Return the [x, y] coordinate for the center point of the cell that contains the specified text.  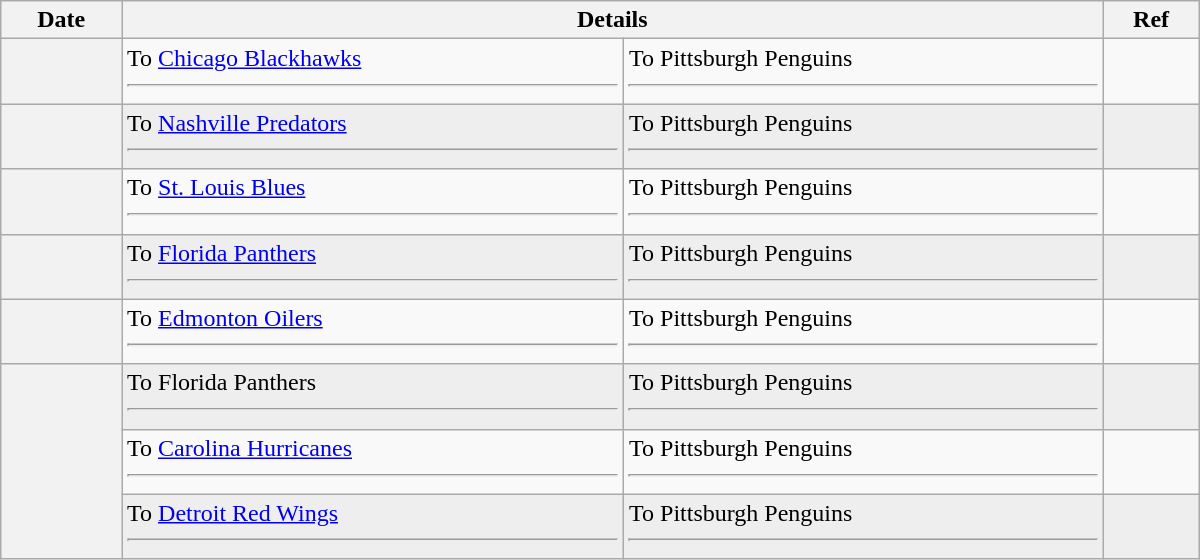
Date [62, 20]
To Edmonton Oilers [373, 332]
Details [612, 20]
To Carolina Hurricanes [373, 462]
Ref [1151, 20]
To Nashville Predators [373, 136]
To Detroit Red Wings [373, 526]
To Chicago Blackhawks [373, 72]
To St. Louis Blues [373, 202]
